Return [X, Y] of the center of cell containing provided text 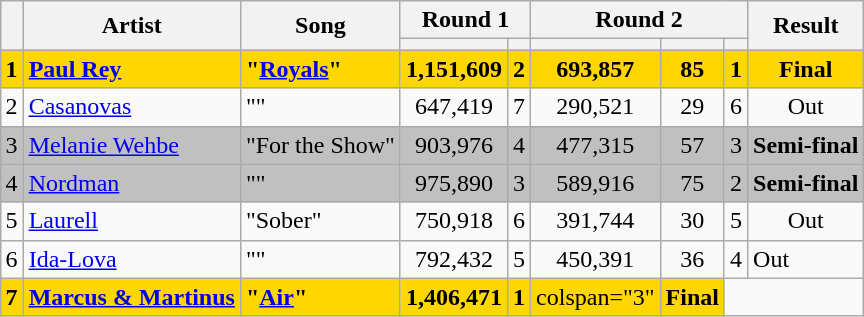
Result [806, 26]
391,744 [596, 221]
Laurell [132, 221]
Round 2 [640, 20]
Melanie Wehbe [132, 145]
Ida-Lova [132, 259]
57 [692, 145]
29 [692, 107]
"Royals" [320, 69]
30 [692, 221]
Nordman [132, 183]
290,521 [596, 107]
1,151,609 [454, 69]
"Air" [320, 297]
85 [692, 69]
903,976 [454, 145]
792,432 [454, 259]
Paul Rey [132, 69]
Song [320, 26]
75 [692, 183]
975,890 [454, 183]
1,406,471 [454, 297]
"Sober" [320, 221]
750,918 [454, 221]
693,857 [596, 69]
36 [692, 259]
450,391 [596, 259]
647,419 [454, 107]
Casanovas [132, 107]
colspan="3" [596, 297]
"For the Show" [320, 145]
477,315 [596, 145]
Marcus & Martinus [132, 297]
589,916 [596, 183]
Artist [132, 26]
Round 1 [465, 20]
